From the cell containing the given text, extract its center point as [X, Y] coordinate. 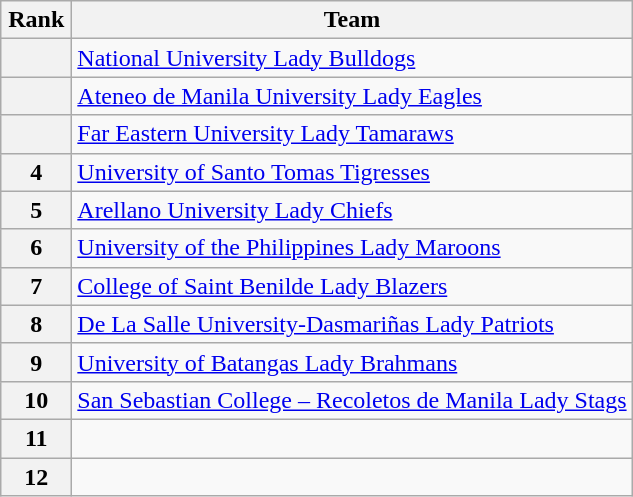
University of Batangas Lady Brahmans [352, 362]
Team [352, 20]
7 [36, 286]
De La Salle University-Dasmariñas Lady Patriots [352, 324]
University of Santo Tomas Tigresses [352, 172]
12 [36, 477]
Far Eastern University Lady Tamaraws [352, 134]
College of Saint Benilde Lady Blazers [352, 286]
University of the Philippines Lady Maroons [352, 248]
9 [36, 362]
5 [36, 210]
8 [36, 324]
4 [36, 172]
Rank [36, 20]
11 [36, 438]
San Sebastian College – Recoletos de Manila Lady Stags [352, 400]
10 [36, 400]
Arellano University Lady Chiefs [352, 210]
National University Lady Bulldogs [352, 58]
6 [36, 248]
Ateneo de Manila University Lady Eagles [352, 96]
